Return the [X, Y] coordinate for the center point of the cell that contains the specified text.  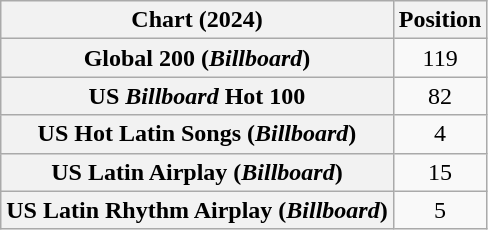
82 [440, 96]
Global 200 (Billboard) [197, 58]
119 [440, 58]
Chart (2024) [197, 20]
US Hot Latin Songs (Billboard) [197, 134]
5 [440, 210]
4 [440, 134]
US Latin Rhythm Airplay (Billboard) [197, 210]
US Latin Airplay (Billboard) [197, 172]
15 [440, 172]
Position [440, 20]
US Billboard Hot 100 [197, 96]
